Locate the cell with the specified text and output its [x, y] center coordinate. 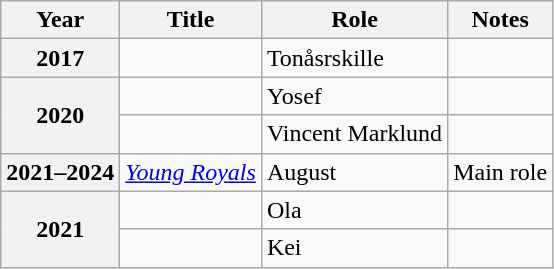
August [354, 172]
Young Royals [191, 172]
Notes [500, 20]
2021–2024 [60, 172]
Ola [354, 210]
2021 [60, 229]
Yosef [354, 96]
Role [354, 20]
Tonåsrskille [354, 58]
Vincent Marklund [354, 134]
2020 [60, 115]
Kei [354, 248]
Year [60, 20]
2017 [60, 58]
Main role [500, 172]
Title [191, 20]
